Capture the cell that displays the provided text and extract its (x, y) central coordinate. 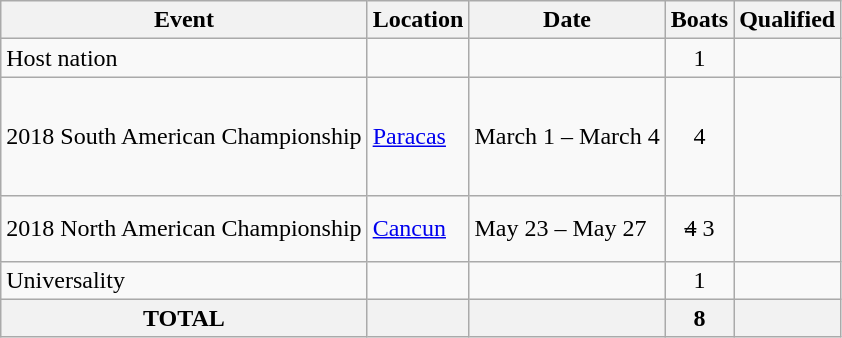
4 3 (699, 228)
4 (699, 136)
Location (418, 20)
2018 South American Championship (184, 136)
TOTAL (184, 318)
Boats (699, 20)
Universality (184, 280)
March 1 – March 4 (567, 136)
Paracas (418, 136)
May 23 – May 27 (567, 228)
Cancun (418, 228)
Event (184, 20)
Qualified (788, 20)
8 (699, 318)
Host nation (184, 58)
Date (567, 20)
2018 North American Championship (184, 228)
